Return (x, y) of the center of cell containing provided text 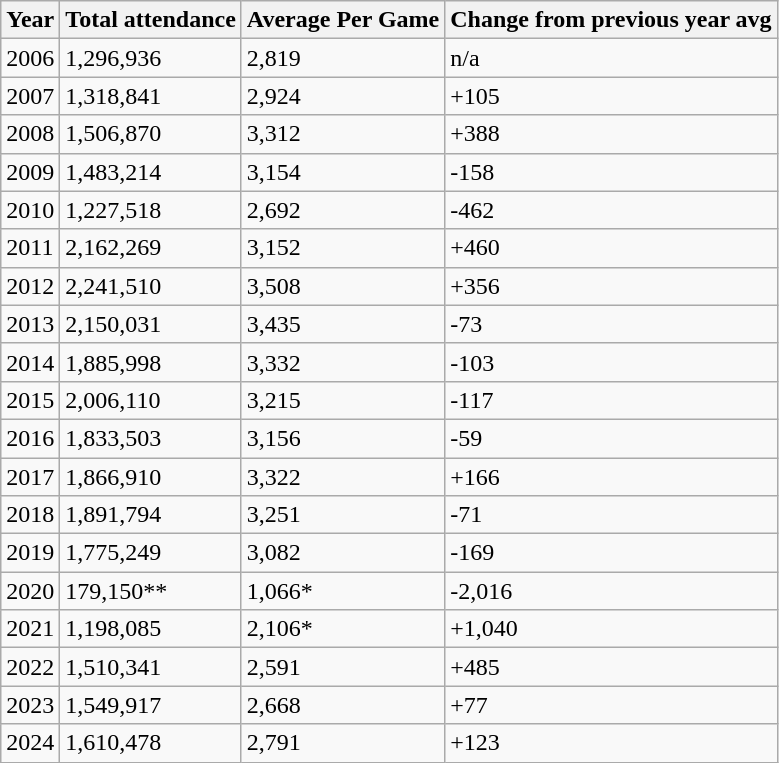
2018 (30, 515)
-169 (611, 553)
1,296,936 (151, 58)
1,610,478 (151, 743)
2010 (30, 210)
-73 (611, 324)
1,885,998 (151, 362)
-2,016 (611, 591)
3,152 (342, 248)
2009 (30, 172)
+166 (611, 477)
2015 (30, 400)
+460 (611, 248)
2,591 (342, 667)
3,508 (342, 286)
2,006,110 (151, 400)
2011 (30, 248)
n/a (611, 58)
179,150** (151, 591)
1,198,085 (151, 629)
2,162,269 (151, 248)
-117 (611, 400)
2021 (30, 629)
3,156 (342, 438)
2,106* (342, 629)
+77 (611, 705)
1,483,214 (151, 172)
Average Per Game (342, 20)
Change from previous year avg (611, 20)
2,692 (342, 210)
-71 (611, 515)
2,924 (342, 96)
-59 (611, 438)
1,833,503 (151, 438)
2022 (30, 667)
3,154 (342, 172)
2017 (30, 477)
3,332 (342, 362)
Year (30, 20)
2006 (30, 58)
3,082 (342, 553)
+388 (611, 134)
2,150,031 (151, 324)
+485 (611, 667)
2016 (30, 438)
-158 (611, 172)
+123 (611, 743)
-103 (611, 362)
3,251 (342, 515)
2,791 (342, 743)
-462 (611, 210)
2014 (30, 362)
+1,040 (611, 629)
2012 (30, 286)
1,227,518 (151, 210)
2024 (30, 743)
2020 (30, 591)
1,891,794 (151, 515)
3,322 (342, 477)
3,215 (342, 400)
1,866,910 (151, 477)
2,819 (342, 58)
+356 (611, 286)
2007 (30, 96)
2023 (30, 705)
+105 (611, 96)
1,066* (342, 591)
1,318,841 (151, 96)
2019 (30, 553)
1,775,249 (151, 553)
Total attendance (151, 20)
2013 (30, 324)
3,312 (342, 134)
1,549,917 (151, 705)
3,435 (342, 324)
1,510,341 (151, 667)
1,506,870 (151, 134)
2,241,510 (151, 286)
2008 (30, 134)
2,668 (342, 705)
